Detect which cell encompasses the target text, then output its [x, y] center coordinate. 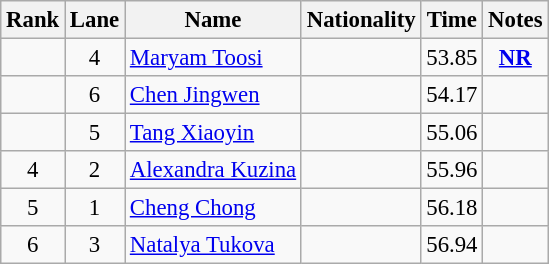
53.85 [452, 58]
54.17 [452, 95]
Tang Xiaoyin [214, 133]
Rank [33, 20]
Maryam Toosi [214, 58]
3 [95, 245]
1 [95, 208]
Name [214, 20]
2 [95, 170]
Natalya Tukova [214, 245]
56.94 [452, 245]
55.96 [452, 170]
Time [452, 20]
Nationality [360, 20]
Chen Jingwen [214, 95]
55.06 [452, 133]
Notes [516, 20]
Alexandra Kuzina [214, 170]
Lane [95, 20]
Cheng Chong [214, 208]
56.18 [452, 208]
NR [516, 58]
